Return the (x, y) coordinate for the center point of the cell that contains the specified text.  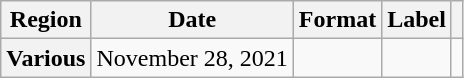
November 28, 2021 (192, 58)
Various (46, 58)
Format (337, 20)
Label (417, 20)
Date (192, 20)
Region (46, 20)
